Capture the cell that displays the provided text and extract its (X, Y) central coordinate. 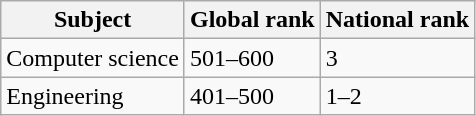
Global rank (252, 20)
Engineering (93, 96)
Computer science (93, 58)
Subject (93, 20)
National rank (397, 20)
501–600 (252, 58)
1–2 (397, 96)
3 (397, 58)
401–500 (252, 96)
